Extract the [X, Y] coordinate from the center of the cell holding the provided text.  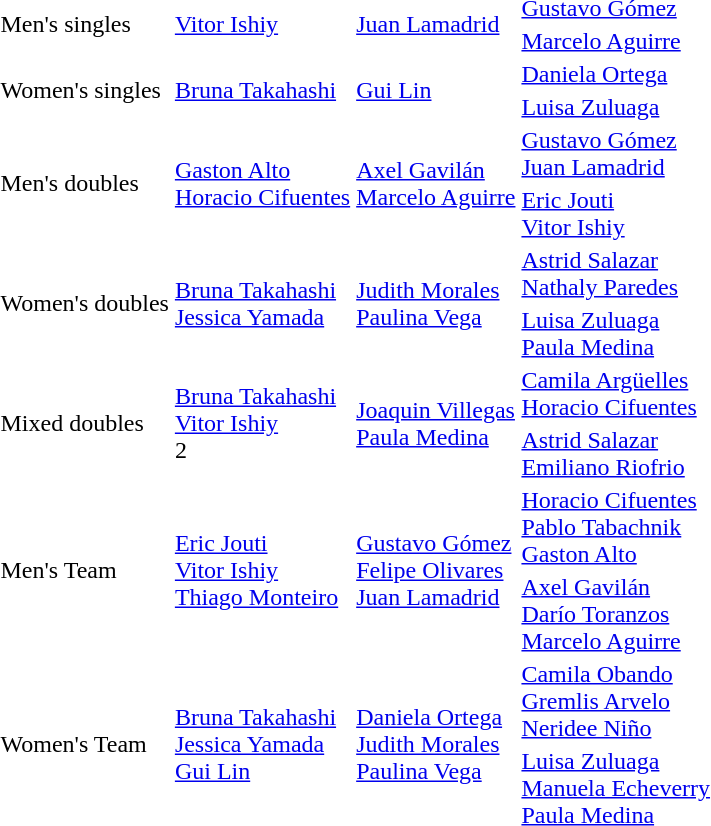
Gustavo GómezFelipe OlivaresJuan Lamadrid [436, 570]
Eric JoutiVitor IshiyThiago Monteiro [262, 570]
Bruna TakahashiVitor Ishiy 2 [262, 424]
Judith MoralesPaulina Vega [436, 304]
Axel GavilánMarcelo Aguirre [436, 184]
Gui Lin [436, 90]
Bruna TakahashiJessica Yamada [262, 304]
Gaston AltoHoracio Cifuentes [262, 184]
Joaquin VillegasPaula Medina [436, 424]
Bruna Takahashi [262, 90]
